Return the (x, y) coordinate for the center point of the cell that contains the specified text.  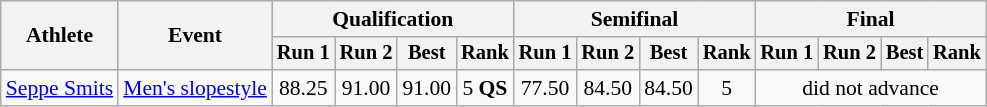
Men's slopestyle (195, 88)
Event (195, 36)
77.50 (546, 88)
did not advance (870, 88)
5 (727, 88)
88.25 (304, 88)
Final (870, 19)
Semifinal (635, 19)
Qualification (393, 19)
Athlete (60, 36)
Seppe Smits (60, 88)
5 QS (485, 88)
